Search for the cell housing the specified text and yield its (X, Y) center coordinate. 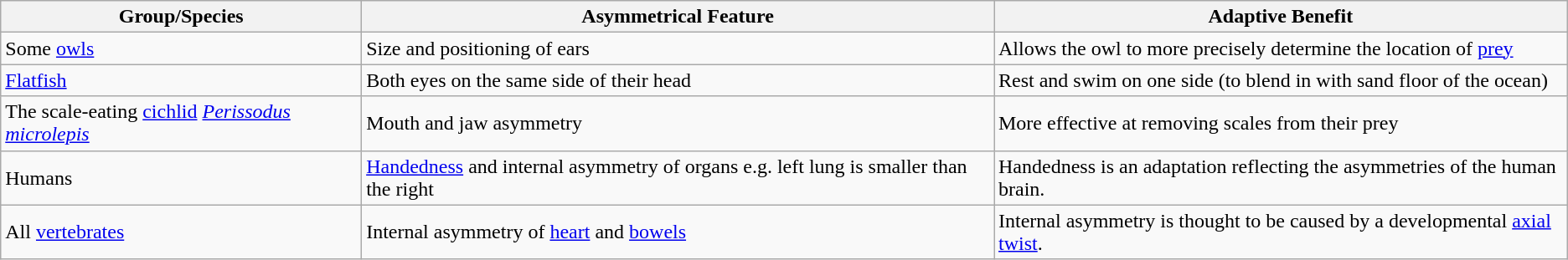
Asymmetrical Feature (678, 17)
Humans (181, 177)
Flatfish (181, 80)
Mouth and jaw asymmetry (678, 124)
Handedness is an adaptation reflecting the asymmetries of the human brain. (1280, 177)
Some owls (181, 48)
All vertebrates (181, 232)
Size and positioning of ears (678, 48)
Group/Species (181, 17)
Handedness and internal asymmetry of organs e.g. left lung is smaller than the right (678, 177)
Allows the owl to more precisely determine the location of prey (1280, 48)
Internal asymmetry of heart and bowels (678, 232)
Rest and swim on one side (to blend in with sand floor of the ocean) (1280, 80)
The scale-eating cichlid Perissodus microlepis (181, 124)
Internal asymmetry is thought to be caused by a developmental axial twist. (1280, 232)
Adaptive Benefit (1280, 17)
Both eyes on the same side of their head (678, 80)
More effective at removing scales from their prey (1280, 124)
